Identify which cell holds the provided text, then report its [x, y] central coordinate. 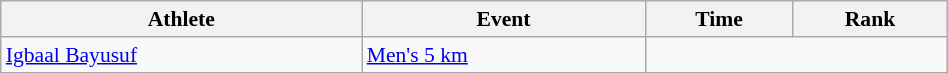
Time [718, 19]
Event [504, 19]
Rank [870, 19]
Athlete [182, 19]
Men's 5 km [504, 55]
Igbaal Bayusuf [182, 55]
